From the cell containing the given text, extract its center point as (x, y) coordinate. 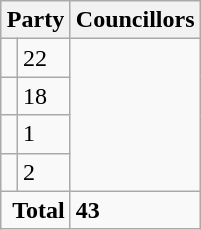
18 (44, 96)
1 (44, 134)
Total (36, 210)
2 (44, 172)
22 (44, 58)
43 (135, 210)
Party (36, 20)
Councillors (135, 20)
